Output the [x, y] coordinate of the center of the cell containing the given text.  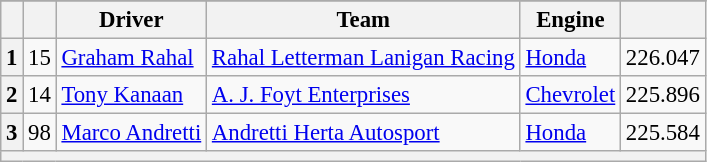
Chevrolet [570, 95]
3 [12, 133]
14 [40, 95]
98 [40, 133]
226.047 [664, 58]
2 [12, 95]
Tony Kanaan [131, 95]
1 [12, 58]
Team [364, 20]
225.896 [664, 95]
A. J. Foyt Enterprises [364, 95]
Driver [131, 20]
Graham Rahal [131, 58]
15 [40, 58]
Marco Andretti [131, 133]
Engine [570, 20]
Andretti Herta Autosport [364, 133]
225.584 [664, 133]
Rahal Letterman Lanigan Racing [364, 58]
